Search for the cell housing the specified text and yield its (X, Y) center coordinate. 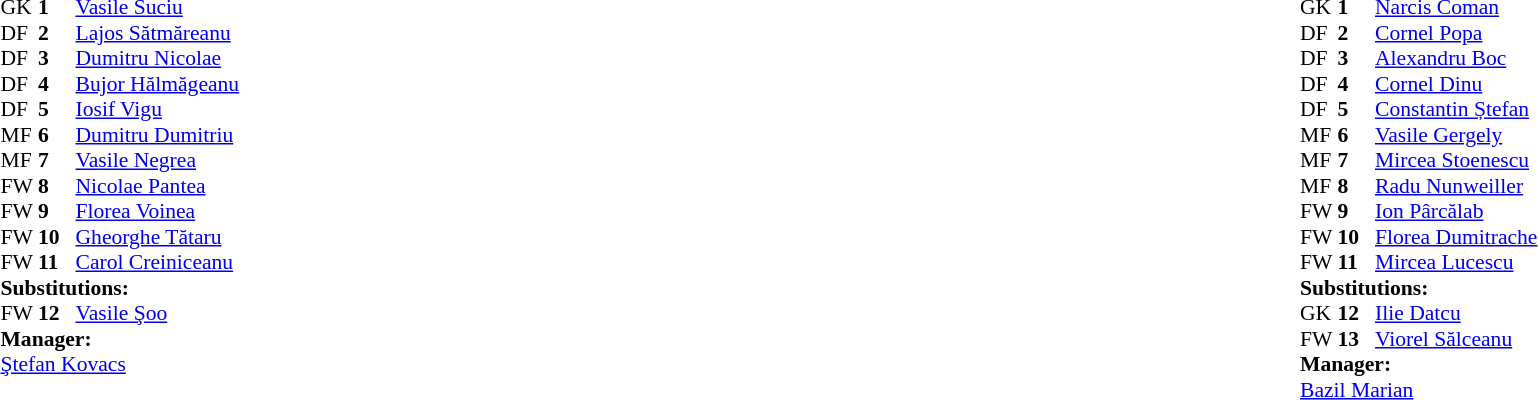
Ilie Datcu (1456, 313)
Vasile Gergely (1456, 135)
Carol Creiniceanu (158, 263)
Iosif Vigu (158, 109)
Dumitru Dumitriu (158, 135)
13 (1357, 339)
Viorel Sălceanu (1456, 339)
Vasile Negrea (158, 161)
Florea Voinea (158, 211)
Ştefan Kovacs (120, 365)
Dumitru Nicolae (158, 59)
Vasile Şoo (158, 313)
Cornel Dinu (1456, 84)
Constantin Ștefan (1456, 109)
GK (1319, 313)
Alexandru Boc (1456, 59)
Gheorghe Tătaru (158, 237)
Radu Nunweiller (1456, 186)
Lajos Sătmăreanu (158, 33)
Ion Pârcălab (1456, 211)
Mircea Lucescu (1456, 263)
Mircea Stoenescu (1456, 161)
Florea Dumitrache (1456, 237)
Nicolae Pantea (158, 186)
Bujor Hălmăgeanu (158, 84)
Cornel Popa (1456, 33)
